Find where the given text appears and provide that cell's center as [X, Y] coordinate. 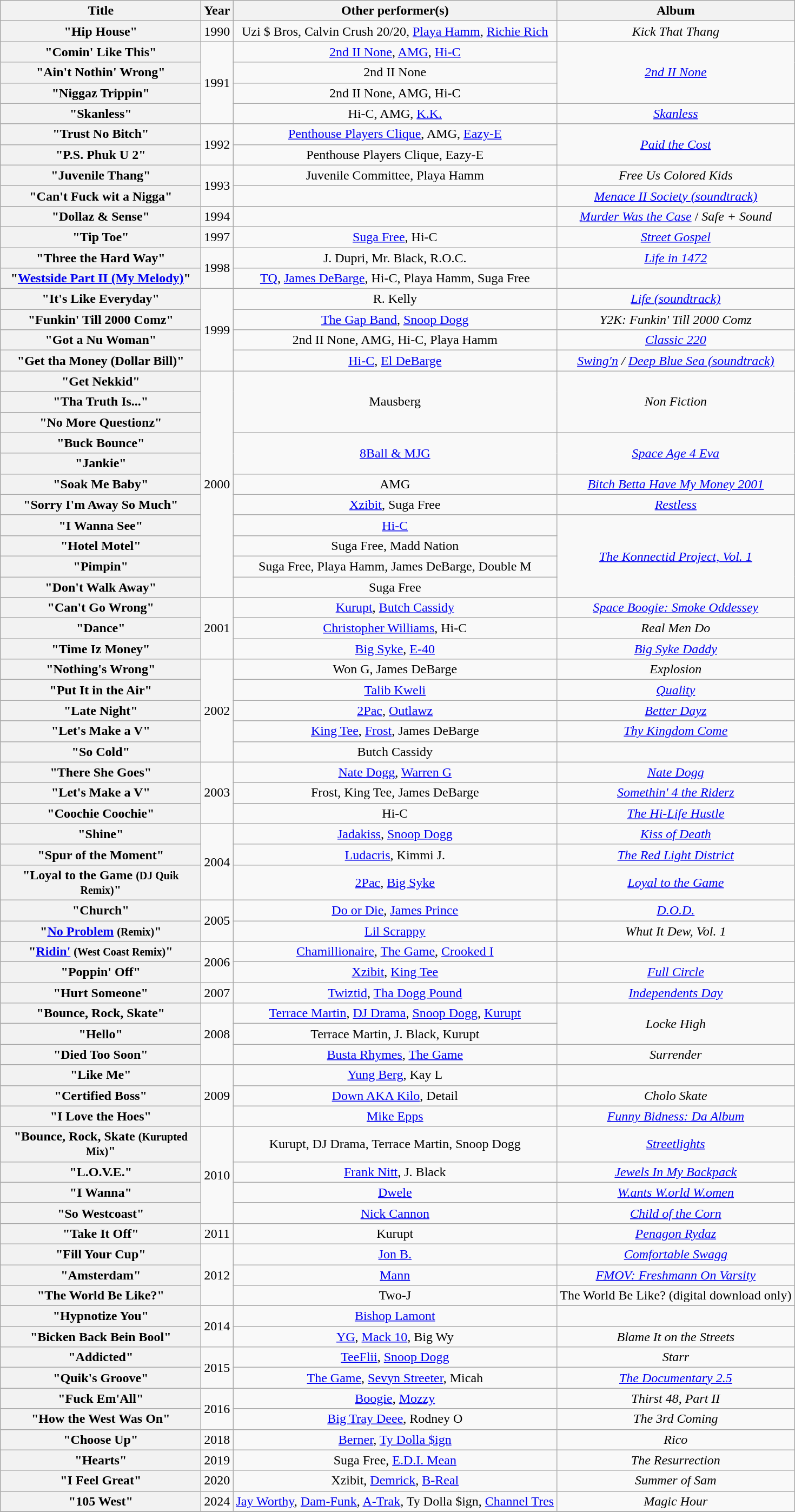
"There She Goes" [101, 772]
Album [676, 11]
"I Wanna See" [101, 525]
The Resurrection [676, 1460]
Ludacris, Kimmi J. [395, 854]
Full Circle [676, 972]
Talib Kweli [395, 690]
"Sorry I'm Away So Much" [101, 505]
"Three the Hard Way" [101, 258]
"Spur of the Moment" [101, 854]
"I Feel Great" [101, 1481]
"Hello" [101, 1034]
FMOV: Freshmann On Varsity [676, 1275]
2019 [217, 1460]
1994 [217, 216]
Restless [676, 505]
"Tip Toe" [101, 237]
"Loyal to the Game (DJ Quik Remix)" [101, 883]
2016 [217, 1409]
"Soak Me Baby" [101, 484]
R. Kelly [395, 299]
Kick That Thang [676, 31]
Mausberg [395, 402]
Xzibit, Suga Free [395, 505]
"So Westcoast" [101, 1213]
2018 [217, 1440]
Hi-C, El DeBarge [395, 361]
"Take It Off" [101, 1234]
Penthouse Players Clique, AMG, Eazy-E [395, 134]
Comfortable Swagg [676, 1254]
Murder Was the Case / Safe + Sound [676, 216]
Real Men Do [676, 628]
Suga Free [395, 587]
2007 [217, 993]
Paid the Cost [676, 144]
"How the West Was On" [101, 1419]
Berner, Ty Dolla $ign [395, 1440]
"L.O.V.E." [101, 1172]
Swing'n / Deep Blue Sea (soundtrack) [676, 361]
"Hurt Someone" [101, 993]
Thy Kingdom Come [676, 731]
"No Problem (Remix)" [101, 931]
"Can't Go Wrong" [101, 608]
Kurupt [395, 1234]
"Pimpin" [101, 566]
"Don't Walk Away" [101, 587]
2000 [217, 485]
"Church" [101, 910]
1993 [217, 185]
Menace II Society (soundtrack) [676, 196]
"Bicken Back Bein Bool" [101, 1337]
"Like Me" [101, 1075]
Do or Die, James Prince [395, 910]
Mike Epps [395, 1116]
The Documentary 2.5 [676, 1378]
Title [101, 11]
Skanless [676, 114]
Dwele [395, 1192]
"Addicted" [101, 1357]
Y2K: Funkin' Till 2000 Comz [676, 320]
Terrace Martin, DJ Drama, Snoop Dogg, Kurupt [395, 1013]
Juvenile Committee, Playa Hamm [395, 175]
2011 [217, 1234]
Hi-C, AMG, K.K. [395, 114]
Space Boogie: Smoke Oddessey [676, 608]
Nick Cannon [395, 1213]
"No More Questionz" [101, 422]
"Fuck Em'All" [101, 1398]
"Choose Up" [101, 1440]
Child of the Corn [676, 1213]
"Late Night" [101, 711]
The Konnectid Project, Vol. 1 [676, 556]
The Gap Band, Snoop Dogg [395, 320]
2005 [217, 920]
1998 [217, 268]
D.O.D. [676, 910]
"Amsterdam" [101, 1275]
Penagon Rydaz [676, 1234]
Xzibit, King Tee [395, 972]
Frank Nitt, J. Black [395, 1172]
"Poppin' Off" [101, 972]
1990 [217, 31]
"Got a Nu Woman" [101, 340]
Butch Cassidy [395, 752]
Twiztid, Tha Dogg Pound [395, 993]
"Hypnotize You" [101, 1316]
2004 [217, 862]
Funny Bidness: Da Album [676, 1116]
"Died Too Soon" [101, 1055]
2020 [217, 1481]
1999 [217, 330]
Surrender [676, 1055]
"Westside Part II (My Melody)" [101, 278]
"Jankie" [101, 463]
"I Love the Hoes" [101, 1116]
"Tha Truth Is..." [101, 402]
Cholo Skate [676, 1096]
"Dollaz & Sense" [101, 216]
Blame It on the Streets [676, 1337]
Penthouse Players Clique, Eazy-E [395, 155]
2002 [217, 711]
TeeFlii, Snoop Dogg [395, 1357]
2nd II None, AMG, Hi-C, Playa Hamm [395, 340]
Suga Free, E.D.I. Mean [395, 1460]
"Trust No Bitch" [101, 134]
Life (soundtrack) [676, 299]
The World Be Like? (digital download only) [676, 1296]
"P.S. Phuk U 2" [101, 155]
2009 [217, 1096]
2015 [217, 1368]
2Pac, Big Syke [395, 883]
1997 [217, 237]
Bitch Betta Have My Money 2001 [676, 484]
"Funkin' Till 2000 Comz" [101, 320]
Independents Day [676, 993]
"Can't Fuck wit a Nigga" [101, 196]
Suga Free, Madd Nation [395, 546]
Summer of Sam [676, 1481]
Other performer(s) [395, 11]
2006 [217, 962]
1992 [217, 144]
"Bounce, Rock, Skate" [101, 1013]
Classic 220 [676, 340]
Rico [676, 1440]
Explosion [676, 669]
TQ, James DeBarge, Hi-C, Playa Hamm, Suga Free [395, 278]
Busta Rhymes, The Game [395, 1055]
"Time Iz Money" [101, 649]
Year [217, 11]
Jewels In My Backpack [676, 1172]
"Coochie Coochie" [101, 813]
Suga Free, Playa Hamm, James DeBarge, Double M [395, 566]
Xzibit, Demrick, B-Real [395, 1481]
"105 West" [101, 1501]
Quality [676, 690]
Two-J [395, 1296]
"Dance" [101, 628]
Chamillionaire, The Game, Crooked I [395, 952]
2008 [217, 1034]
"Fill Your Cup" [101, 1254]
"Buck Bounce" [101, 443]
Mann [395, 1275]
The Game, Sevyn Streeter, Micah [395, 1378]
8Ball & MJG [395, 453]
The Hi-Life Hustle [676, 813]
"Bounce, Rock, Skate (Kurupted Mix)" [101, 1144]
Nate Dogg, Warren G [395, 772]
"Comin' Like This" [101, 52]
"Get Nekkid" [101, 381]
Christopher Williams, Hi-C [395, 628]
"Put It in the Air" [101, 690]
Jon B. [395, 1254]
Boogie, Mozzy [395, 1398]
Magic Hour [676, 1501]
Jadakiss, Snoop Dogg [395, 834]
"So Cold" [101, 752]
Whut It Dew, Vol. 1 [676, 931]
"Nothing's Wrong" [101, 669]
Non Fiction [676, 402]
"I Wanna" [101, 1192]
AMG [395, 484]
Terrace Martin, J. Black, Kurupt [395, 1034]
Somethin' 4 the Riderz [676, 793]
Space Age 4 Eva [676, 453]
Big Tray Deee, Rodney O [395, 1419]
Won G, James DeBarge [395, 669]
Uzi $ Bros, Calvin Crush 20/20, Playa Hamm, Richie Rich [395, 31]
2010 [217, 1175]
"The World Be Like?" [101, 1296]
YG, Mack 10, Big Wy [395, 1337]
The Red Light District [676, 854]
2024 [217, 1501]
Streetlights [676, 1144]
1991 [217, 83]
Lil Scrappy [395, 931]
Frost, King Tee, James DeBarge [395, 793]
J. Dupri, Mr. Black, R.O.C. [395, 258]
"Niggaz Trippin" [101, 93]
The 3rd Coming [676, 1419]
2003 [217, 793]
Locke High [676, 1024]
Life in 1472 [676, 258]
"Hearts" [101, 1460]
W.ants W.orld W.omen [676, 1192]
"It's Like Everyday" [101, 299]
"Shine" [101, 834]
Suga Free, Hi-C [395, 237]
Jay Worthy, Dam-Funk, A-Trak, Ty Dolla $ign, Channel Tres [395, 1501]
Nate Dogg [676, 772]
Down AKA Kilo, Detail [395, 1096]
Thirst 48, Part II [676, 1398]
"Ridin' (West Coast Remix)" [101, 952]
Big Syke Daddy [676, 649]
Better Dayz [676, 711]
Starr [676, 1357]
2014 [217, 1327]
2001 [217, 628]
2Pac, Outlawz [395, 711]
"Skanless" [101, 114]
"Ain't Nothin' Wrong" [101, 72]
Kiss of Death [676, 834]
Loyal to the Game [676, 883]
"Juvenile Thang" [101, 175]
Street Gospel [676, 237]
2012 [217, 1275]
Kurupt, DJ Drama, Terrace Martin, Snoop Dogg [395, 1144]
Free Us Colored Kids [676, 175]
"Quik's Groove" [101, 1378]
Kurupt, Butch Cassidy [395, 608]
Bishop Lamont [395, 1316]
"Hotel Motel" [101, 546]
"Certified Boss" [101, 1096]
"Hip House" [101, 31]
Yung Berg, Kay L [395, 1075]
Big Syke, E-40 [395, 649]
"Get tha Money (Dollar Bill)" [101, 361]
King Tee, Frost, James DeBarge [395, 731]
